Provide the [X, Y] coordinate of the cell's center where the given text is located.  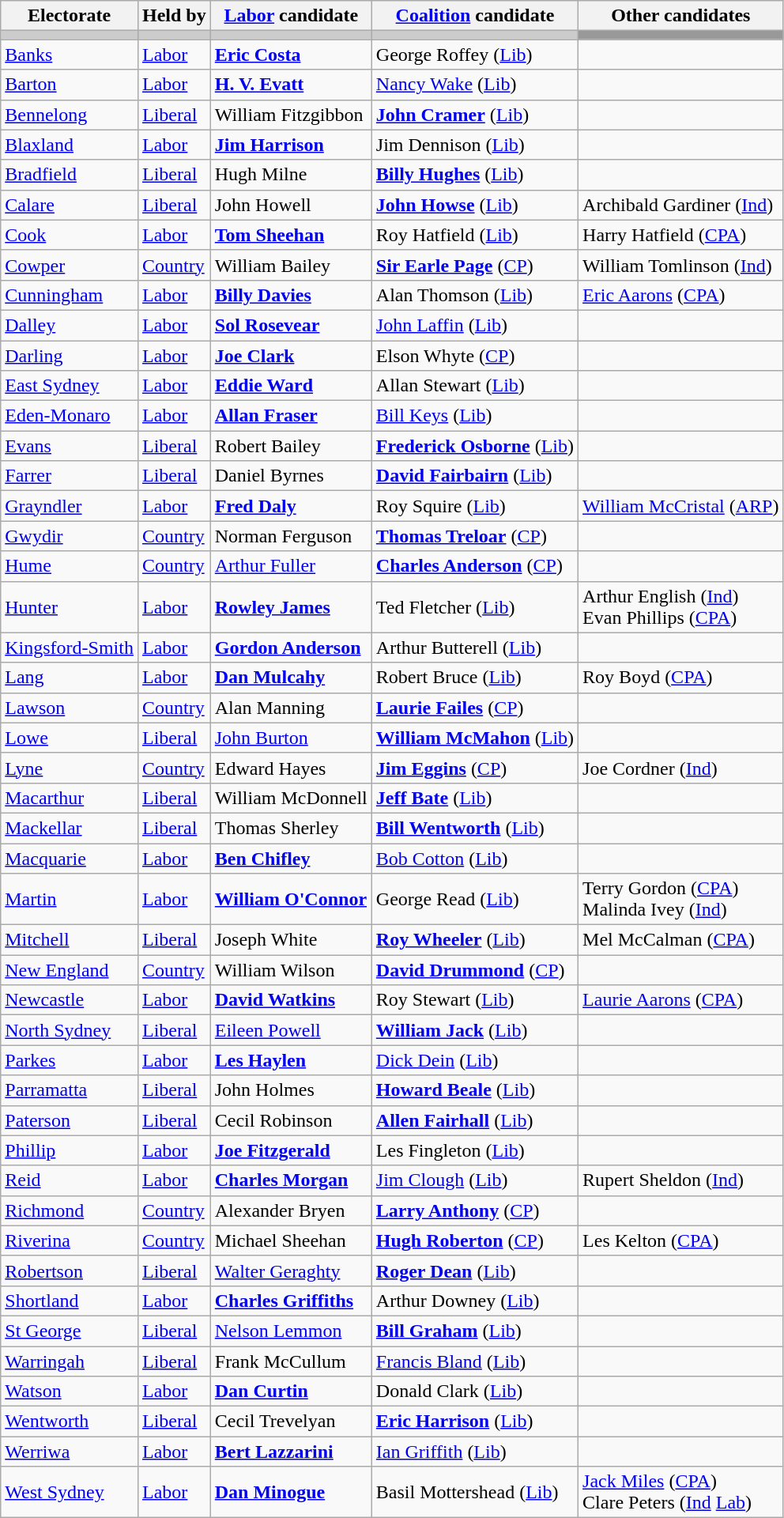
Macarthur [70, 798]
New England [70, 970]
Rowley James [291, 607]
Bert Lazzarini [291, 1452]
William Fitzgibbon [291, 115]
Gordon Anderson [291, 648]
John Cramer (Lib) [474, 115]
Jim Clough (Lib) [474, 1180]
Robert Bailey [291, 446]
St George [70, 1331]
John Burton [291, 738]
Martin [70, 900]
Richmond [70, 1210]
Bill Wentworth (Lib) [474, 828]
Held by [174, 16]
Tom Sheehan [291, 235]
Allen Fairhall (Lib) [474, 1120]
Arthur Downey (Lib) [474, 1301]
Sir Earle Page (CP) [474, 265]
John Howell [291, 205]
Ben Chifley [291, 858]
William McDonnell [291, 798]
Electorate [70, 16]
Riverina [70, 1240]
Francis Bland (Lib) [474, 1361]
Roy Wheeler (Lib) [474, 940]
Edward Hayes [291, 768]
Fred Daly [291, 506]
Billy Hughes (Lib) [474, 175]
Farrer [70, 476]
Jim Dennison (Lib) [474, 145]
Cecil Robinson [291, 1120]
Daniel Byrnes [291, 476]
Darling [70, 355]
Jack Miles (CPA)Clare Peters (Ind Lab) [681, 1493]
Lang [70, 678]
Parramatta [70, 1090]
Robertson [70, 1271]
Dan Curtin [291, 1391]
Laurie Aarons (CPA) [681, 1000]
Macquarie [70, 858]
Sol Rosevear [291, 325]
Reid [70, 1180]
Dan Mulcahy [291, 678]
Billy Davies [291, 295]
Bennelong [70, 115]
Joe Cordner (Ind) [681, 768]
William Tomlinson (Ind) [681, 265]
Coalition candidate [474, 16]
Kingsford-Smith [70, 648]
Eric Harrison (Lib) [474, 1422]
Howard Beale (Lib) [474, 1090]
Blaxland [70, 145]
Calare [70, 205]
William Wilson [291, 970]
Hunter [70, 607]
Eddie Ward [291, 386]
Bill Keys (Lib) [474, 416]
William McMahon (Lib) [474, 738]
John Holmes [291, 1090]
Mel McCalman (CPA) [681, 940]
Lyne [70, 768]
Robert Bruce (Lib) [474, 678]
Wentworth [70, 1422]
Alexander Bryen [291, 1210]
Charles Anderson (CP) [474, 566]
Cook [70, 235]
David Watkins [291, 1000]
Donald Clark (Lib) [474, 1391]
Allan Stewart (Lib) [474, 386]
Watson [70, 1391]
Evans [70, 446]
Michael Sheehan [291, 1240]
Nelson Lemmon [291, 1331]
Roger Dean (Lib) [474, 1271]
Cunningham [70, 295]
Arthur Fuller [291, 566]
Les Fingleton (Lib) [474, 1150]
Terry Gordon (CPA)Malinda Ivey (Ind) [681, 900]
Lawson [70, 708]
Eric Costa [291, 55]
Norman Ferguson [291, 536]
David Fairbairn (Lib) [474, 476]
Phillip [70, 1150]
William O'Connor [291, 900]
Eileen Powell [291, 1030]
Frank McCullum [291, 1361]
William McCristal (ARP) [681, 506]
Charles Morgan [291, 1180]
Bill Graham (Lib) [474, 1331]
Joe Clark [291, 355]
H. V. Evatt [291, 85]
Joe Fitzgerald [291, 1150]
Jim Eggins (CP) [474, 768]
Frederick Osborne (Lib) [474, 446]
West Sydney [70, 1493]
Charles Griffiths [291, 1301]
Cowper [70, 265]
Joseph White [291, 940]
Hugh Milne [291, 175]
Roy Hatfield (Lib) [474, 235]
Lowe [70, 738]
Thomas Sherley [291, 828]
Laurie Failes (CP) [474, 708]
John Howse (Lib) [474, 205]
Paterson [70, 1120]
Ian Griffith (Lib) [474, 1452]
Dan Minogue [291, 1493]
Grayndler [70, 506]
Basil Mottershead (Lib) [474, 1493]
Nancy Wake (Lib) [474, 85]
Ted Fletcher (Lib) [474, 607]
Arthur English (Ind)Evan Phillips (CPA) [681, 607]
Walter Geraghty [291, 1271]
Allan Fraser [291, 416]
Cecil Trevelyan [291, 1422]
Mitchell [70, 940]
Gwydir [70, 536]
Jeff Bate (Lib) [474, 798]
William Jack (Lib) [474, 1030]
Hugh Roberton (CP) [474, 1240]
Hume [70, 566]
Labor candidate [291, 16]
Jim Harrison [291, 145]
George Read (Lib) [474, 900]
Dalley [70, 325]
Alan Thomson (Lib) [474, 295]
Archibald Gardiner (Ind) [681, 205]
Roy Squire (Lib) [474, 506]
Shortland [70, 1301]
Alan Manning [291, 708]
East Sydney [70, 386]
Mackellar [70, 828]
Eden-Monaro [70, 416]
Roy Stewart (Lib) [474, 1000]
Other candidates [681, 16]
David Drummond (CP) [474, 970]
Dick Dein (Lib) [474, 1060]
John Laffin (Lib) [474, 325]
Les Kelton (CPA) [681, 1240]
Larry Anthony (CP) [474, 1210]
Newcastle [70, 1000]
Thomas Treloar (CP) [474, 536]
Werriwa [70, 1452]
Banks [70, 55]
George Roffey (Lib) [474, 55]
Les Haylen [291, 1060]
William Bailey [291, 265]
Roy Boyd (CPA) [681, 678]
Harry Hatfield (CPA) [681, 235]
North Sydney [70, 1030]
Parkes [70, 1060]
Rupert Sheldon (Ind) [681, 1180]
Arthur Butterell (Lib) [474, 648]
Barton [70, 85]
Eric Aarons (CPA) [681, 295]
Elson Whyte (CP) [474, 355]
Warringah [70, 1361]
Bob Cotton (Lib) [474, 858]
Bradfield [70, 175]
